Return (x, y) of the center of cell containing provided text 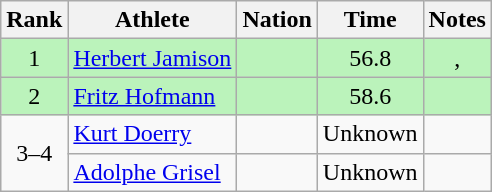
Nation (277, 20)
56.8 (370, 58)
Rank (34, 20)
Herbert Jamison (152, 58)
1 (34, 58)
58.6 (370, 96)
3–4 (34, 153)
Notes (457, 20)
Adolphe Grisel (152, 172)
Fritz Hofmann (152, 96)
Athlete (152, 20)
2 (34, 96)
, (457, 58)
Kurt Doerry (152, 134)
Time (370, 20)
